Detect which cell encompasses the target text, then output its (X, Y) center coordinate. 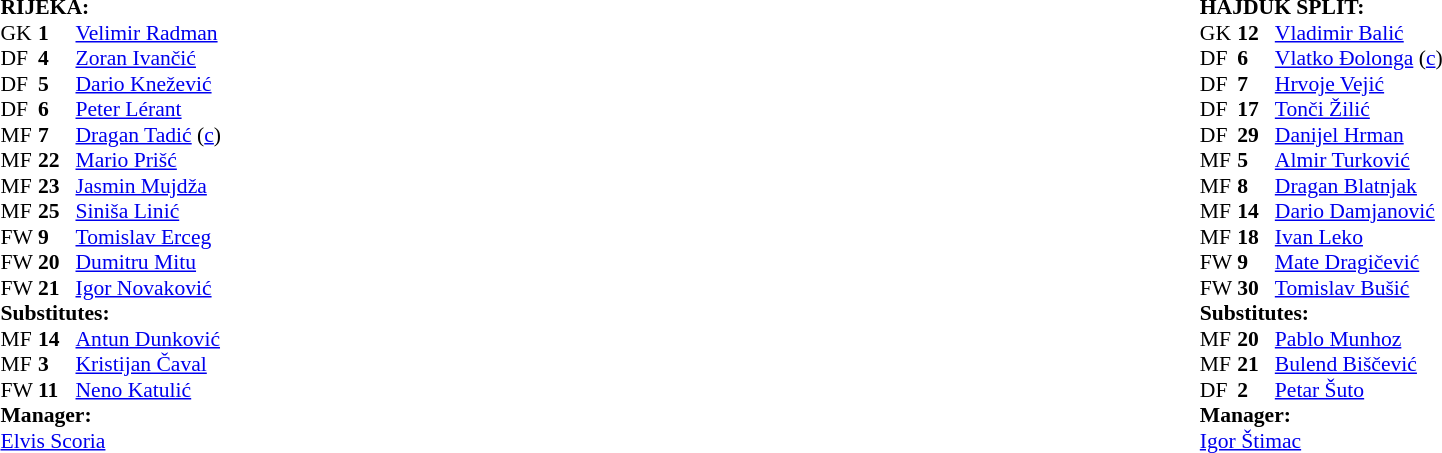
Substitutes: (139, 313)
Dario Knežević (177, 84)
25 (57, 211)
Tomislav Erceg (177, 237)
Mario Prišć (177, 161)
Manager: (139, 415)
Neno Katulić (177, 390)
1 (57, 33)
Jasmin Mujdža (177, 186)
29 (1256, 135)
12 (1256, 33)
Zoran Ivančić (177, 59)
Peter Lérant (177, 109)
2 (1256, 390)
Siniša Linić (177, 211)
Velimir Radman (177, 33)
11 (57, 390)
Igor Novaković (177, 288)
22 (57, 161)
4 (57, 59)
Kristijan Čaval (177, 365)
3 (57, 365)
Dumitru Mitu (177, 263)
Antun Dunković (177, 339)
17 (1256, 109)
8 (1256, 186)
23 (57, 186)
18 (1256, 237)
Dragan Tadić (c) (177, 135)
30 (1256, 288)
